Output the [X, Y] coordinate of the center of the cell containing the given text.  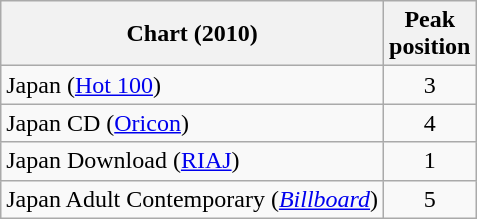
Japan (Hot 100) [192, 85]
Chart (2010) [192, 34]
Japan CD (Oricon) [192, 123]
3 [430, 85]
5 [430, 199]
Japan Download (RIAJ) [192, 161]
Peakposition [430, 34]
1 [430, 161]
Japan Adult Contemporary (Billboard) [192, 199]
4 [430, 123]
